Output the [x, y] coordinate of the center of the cell containing the given text.  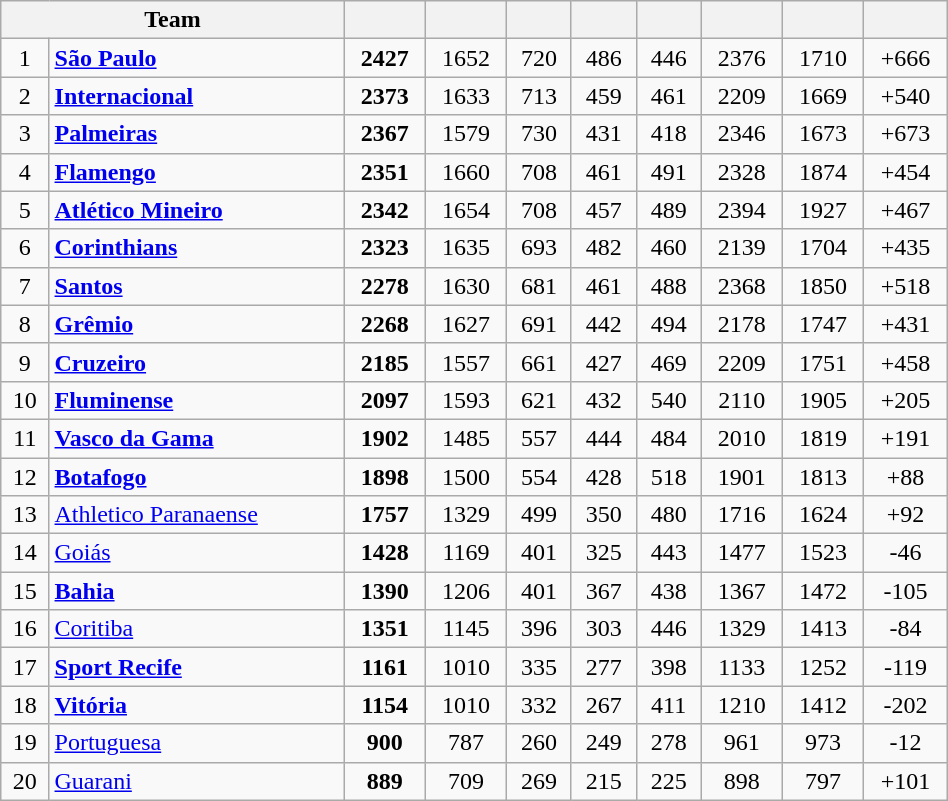
1813 [822, 477]
444 [604, 438]
2376 [742, 58]
Atlético Mineiro [196, 210]
396 [540, 629]
2342 [384, 210]
460 [668, 248]
Botafogo [196, 477]
12 [25, 477]
350 [604, 515]
1630 [466, 286]
1751 [822, 362]
1390 [384, 591]
442 [604, 324]
20 [25, 781]
Vitória [196, 705]
267 [604, 705]
6 [25, 248]
1673 [822, 134]
1472 [822, 591]
1477 [742, 553]
457 [604, 210]
+540 [906, 96]
480 [668, 515]
2323 [384, 248]
Flamengo [196, 172]
Bahia [196, 591]
Internacional [196, 96]
332 [540, 705]
2010 [742, 438]
961 [742, 743]
13 [25, 515]
1500 [466, 477]
1145 [466, 629]
Sport Recife [196, 667]
2373 [384, 96]
-202 [906, 705]
2278 [384, 286]
709 [466, 781]
1579 [466, 134]
São Paulo [196, 58]
499 [540, 515]
1927 [822, 210]
Coritiba [196, 629]
260 [540, 743]
1133 [742, 667]
+666 [906, 58]
5 [25, 210]
2178 [742, 324]
2139 [742, 248]
1154 [384, 705]
1161 [384, 667]
2368 [742, 286]
1367 [742, 591]
2351 [384, 172]
7 [25, 286]
15 [25, 591]
215 [604, 781]
2394 [742, 210]
17 [25, 667]
1850 [822, 286]
1206 [466, 591]
2097 [384, 400]
973 [822, 743]
278 [668, 743]
11 [25, 438]
9 [25, 362]
554 [540, 477]
2110 [742, 400]
+205 [906, 400]
1252 [822, 667]
-84 [906, 629]
1485 [466, 438]
3 [25, 134]
303 [604, 629]
+435 [906, 248]
1412 [822, 705]
494 [668, 324]
432 [604, 400]
Portuguesa [196, 743]
+191 [906, 438]
1710 [822, 58]
484 [668, 438]
730 [540, 134]
Corinthians [196, 248]
713 [540, 96]
900 [384, 743]
+467 [906, 210]
443 [668, 553]
19 [25, 743]
1523 [822, 553]
1 [25, 58]
1874 [822, 172]
1428 [384, 553]
557 [540, 438]
4 [25, 172]
427 [604, 362]
367 [604, 591]
2427 [384, 58]
Team [172, 20]
428 [604, 477]
540 [668, 400]
335 [540, 667]
+673 [906, 134]
8 [25, 324]
225 [668, 781]
+431 [906, 324]
Fluminense [196, 400]
1757 [384, 515]
797 [822, 781]
411 [668, 705]
488 [668, 286]
489 [668, 210]
438 [668, 591]
Guarani [196, 781]
2367 [384, 134]
1633 [466, 96]
1210 [742, 705]
1660 [466, 172]
621 [540, 400]
1654 [466, 210]
18 [25, 705]
+101 [906, 781]
1635 [466, 248]
Vasco da Gama [196, 438]
-12 [906, 743]
-105 [906, 591]
1747 [822, 324]
1593 [466, 400]
2268 [384, 324]
2328 [742, 172]
277 [604, 667]
693 [540, 248]
1413 [822, 629]
-46 [906, 553]
681 [540, 286]
486 [604, 58]
-119 [906, 667]
1901 [742, 477]
1819 [822, 438]
1627 [466, 324]
+458 [906, 362]
898 [742, 781]
Cruzeiro [196, 362]
1905 [822, 400]
Palmeiras [196, 134]
+92 [906, 515]
1169 [466, 553]
+88 [906, 477]
+518 [906, 286]
459 [604, 96]
2346 [742, 134]
1351 [384, 629]
249 [604, 743]
398 [668, 667]
491 [668, 172]
Athletico Paranaense [196, 515]
431 [604, 134]
518 [668, 477]
Goiás [196, 553]
889 [384, 781]
Santos [196, 286]
691 [540, 324]
720 [540, 58]
1557 [466, 362]
1652 [466, 58]
Grêmio [196, 324]
+454 [906, 172]
469 [668, 362]
1704 [822, 248]
16 [25, 629]
2 [25, 96]
1716 [742, 515]
269 [540, 781]
1669 [822, 96]
14 [25, 553]
418 [668, 134]
1902 [384, 438]
482 [604, 248]
2185 [384, 362]
325 [604, 553]
10 [25, 400]
1624 [822, 515]
787 [466, 743]
1898 [384, 477]
661 [540, 362]
